Locate the cell with the specified text and output its [x, y] center coordinate. 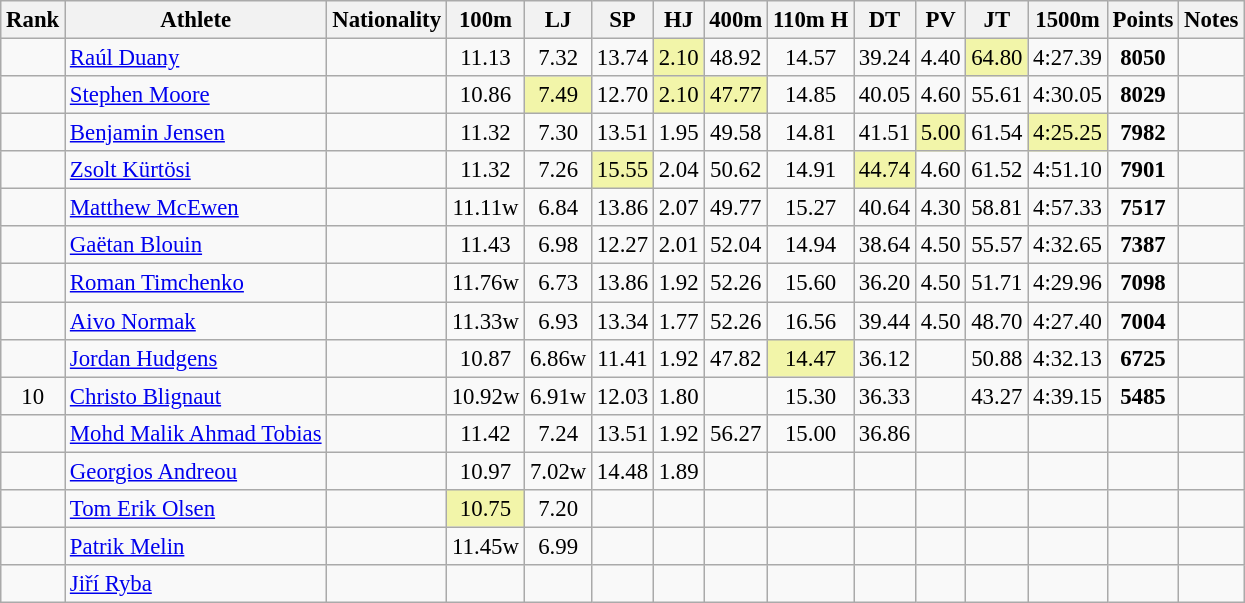
Gaëtan Blouin [196, 245]
52.04 [736, 245]
400m [736, 20]
7004 [1142, 321]
SP [623, 20]
1.80 [678, 396]
Matthew McEwen [196, 208]
36.86 [885, 433]
Jiří Ryba [196, 584]
4:27.40 [1068, 321]
Stephen Moore [196, 95]
11.33w [485, 321]
Rank [33, 20]
14.57 [811, 58]
4:32.13 [1068, 358]
4:39.15 [1068, 396]
4.40 [940, 58]
6.84 [558, 208]
2.01 [678, 245]
36.20 [885, 283]
15.00 [811, 433]
7.20 [558, 509]
56.27 [736, 433]
Mohd Malik Ahmad Tobias [196, 433]
110m H [811, 20]
49.77 [736, 208]
PV [940, 20]
7.32 [558, 58]
7.26 [558, 170]
12.03 [623, 396]
58.81 [997, 208]
Christo Blignaut [196, 396]
LJ [558, 20]
15.30 [811, 396]
14.85 [811, 95]
6.86w [558, 358]
39.44 [885, 321]
6.91w [558, 396]
5.00 [940, 133]
14.47 [811, 358]
7901 [1142, 170]
15.60 [811, 283]
HJ [678, 20]
4:30.05 [1068, 95]
2.04 [678, 170]
10 [33, 396]
6725 [1142, 358]
50.62 [736, 170]
55.57 [997, 245]
14.48 [623, 471]
Zsolt Kürtösi [196, 170]
Nationality [386, 20]
1.89 [678, 471]
1.77 [678, 321]
43.27 [997, 396]
100m [485, 20]
10.92w [485, 396]
40.05 [885, 95]
61.52 [997, 170]
Raúl Duany [196, 58]
10.87 [485, 358]
7387 [1142, 245]
4:25.25 [1068, 133]
11.45w [485, 546]
DT [885, 20]
13.74 [623, 58]
Athlete [196, 20]
Roman Timchenko [196, 283]
13.34 [623, 321]
12.70 [623, 95]
6.98 [558, 245]
Notes [1212, 20]
41.51 [885, 133]
1500m [1068, 20]
4:57.33 [1068, 208]
7517 [1142, 208]
14.94 [811, 245]
38.64 [885, 245]
Georgios Andreou [196, 471]
4.30 [940, 208]
7098 [1142, 283]
Patrik Melin [196, 546]
8029 [1142, 95]
7.02w [558, 471]
11.42 [485, 433]
10.97 [485, 471]
Jordan Hudgens [196, 358]
JT [997, 20]
49.58 [736, 133]
16.56 [811, 321]
4:32.65 [1068, 245]
48.92 [736, 58]
40.64 [885, 208]
6.93 [558, 321]
15.27 [811, 208]
6.99 [558, 546]
11.11w [485, 208]
14.81 [811, 133]
64.80 [997, 58]
11.43 [485, 245]
11.76w [485, 283]
8050 [1142, 58]
14.91 [811, 170]
50.88 [997, 358]
15.55 [623, 170]
4:51.10 [1068, 170]
7.24 [558, 433]
Tom Erik Olsen [196, 509]
4:29.96 [1068, 283]
10.86 [485, 95]
44.74 [885, 170]
6.73 [558, 283]
36.33 [885, 396]
36.12 [885, 358]
39.24 [885, 58]
10.75 [485, 509]
11.13 [485, 58]
12.27 [623, 245]
7.30 [558, 133]
48.70 [997, 321]
Points [1142, 20]
61.54 [997, 133]
Aivo Normak [196, 321]
51.71 [997, 283]
47.82 [736, 358]
7982 [1142, 133]
4:27.39 [1068, 58]
7.49 [558, 95]
11.41 [623, 358]
5485 [1142, 396]
47.77 [736, 95]
2.07 [678, 208]
1.95 [678, 133]
55.61 [997, 95]
Benjamin Jensen [196, 133]
